Pinpoint the cell where the given text exists, returning its [x, y] midpoint coordinate. 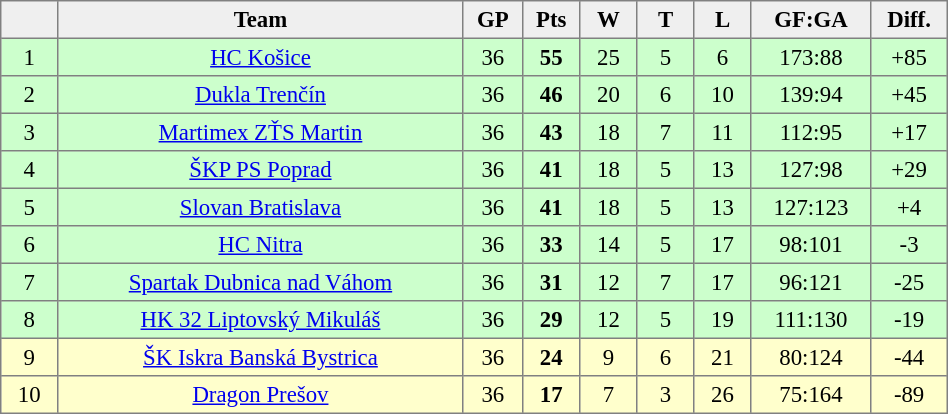
25 [608, 57]
111:130 [811, 320]
24 [551, 357]
L [722, 20]
19 [722, 320]
W [608, 20]
21 [722, 357]
8 [30, 320]
55 [551, 57]
80:124 [811, 357]
ŠK Iskra Banská Bystrica [260, 357]
+29 [909, 170]
1 [30, 57]
T [666, 20]
43 [551, 132]
2 [30, 95]
HC Nitra [260, 245]
Diff. [909, 20]
Spartak Dubnica nad Váhom [260, 282]
Dukla Trenčín [260, 95]
Dragon Prešov [260, 395]
4 [30, 170]
Team [260, 20]
139:94 [811, 95]
33 [551, 245]
-19 [909, 320]
127:123 [811, 207]
75:164 [811, 395]
11 [722, 132]
173:88 [811, 57]
+45 [909, 95]
98:101 [811, 245]
+17 [909, 132]
Slovan Bratislava [260, 207]
+85 [909, 57]
96:121 [811, 282]
-44 [909, 357]
26 [722, 395]
-25 [909, 282]
GF:GA [811, 20]
-89 [909, 395]
HC Košice [260, 57]
29 [551, 320]
20 [608, 95]
Pts [551, 20]
+4 [909, 207]
31 [551, 282]
112:95 [811, 132]
HK 32 Liptovský Mikuláš [260, 320]
46 [551, 95]
Martimex ZŤS Martin [260, 132]
-3 [909, 245]
ŠKP PS Poprad [260, 170]
127:98 [811, 170]
14 [608, 245]
GP [492, 20]
